Pinpoint the cell where the given text exists, returning its (x, y) midpoint coordinate. 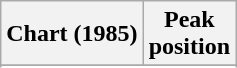
Peakposition (189, 34)
Chart (1985) (72, 34)
